Scan for the cell matching the given text and deliver its [x, y] coordinate at center. 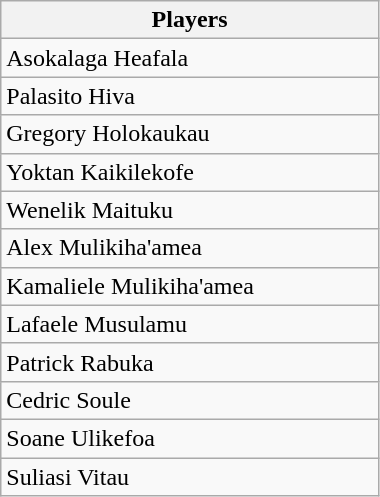
Gregory Holokaukau [190, 134]
Patrick Rabuka [190, 362]
Yoktan Kaikilekofe [190, 172]
Soane Ulikefoa [190, 438]
Wenelik Maituku [190, 210]
Suliasi Vitau [190, 477]
Alex Mulikiha'amea [190, 248]
Kamaliele Mulikiha'amea [190, 286]
Palasito Hiva [190, 96]
Cedric Soule [190, 400]
Lafaele Musulamu [190, 324]
Asokalaga Heafala [190, 58]
Players [190, 20]
